Scan for the cell matching the given text and deliver its (x, y) coordinate at center. 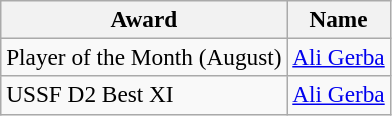
Name (338, 19)
Award (144, 19)
Player of the Month (August) (144, 57)
USSF D2 Best XI (144, 95)
